Extract the [X, Y] coordinate from the center of the cell holding the provided text.  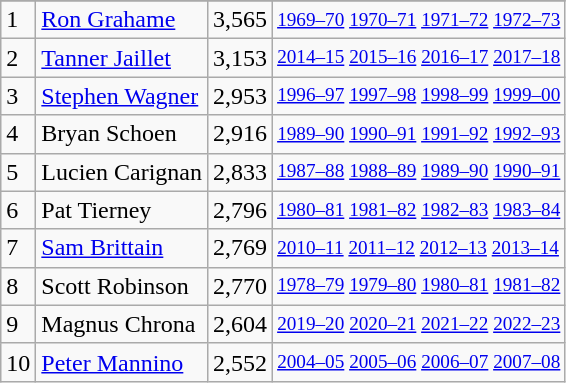
1978–79 1979–80 1980–81 1981–82 [419, 286]
2 [18, 58]
3,153 [240, 58]
Stephen Wagner [122, 96]
Sam Brittain [122, 248]
9 [18, 324]
2,796 [240, 210]
1 [18, 20]
2019–20 2020–21 2021–22 2022–23 [419, 324]
3,565 [240, 20]
7 [18, 248]
2,833 [240, 172]
2014–15 2015–16 2016–17 2017–18 [419, 58]
1987–88 1988–89 1989–90 1990–91 [419, 172]
2,769 [240, 248]
Bryan Schoen [122, 134]
Pat Tierney [122, 210]
2,552 [240, 362]
10 [18, 362]
1980–81 1981–82 1982–83 1983–84 [419, 210]
Peter Mannino [122, 362]
2004–05 2005–06 2006–07 2007–08 [419, 362]
5 [18, 172]
1969–70 1970–71 1971–72 1972–73 [419, 20]
1996–97 1997–98 1998–99 1999–00 [419, 96]
2010–11 2011–12 2012–13 2013–14 [419, 248]
4 [18, 134]
Tanner Jaillet [122, 58]
6 [18, 210]
1989–90 1990–91 1991–92 1992–93 [419, 134]
Scott Robinson [122, 286]
2,604 [240, 324]
2,953 [240, 96]
2,770 [240, 286]
Lucien Carignan [122, 172]
3 [18, 96]
2,916 [240, 134]
8 [18, 286]
Ron Grahame [122, 20]
Magnus Chrona [122, 324]
